Search for the cell housing the specified text and yield its (X, Y) center coordinate. 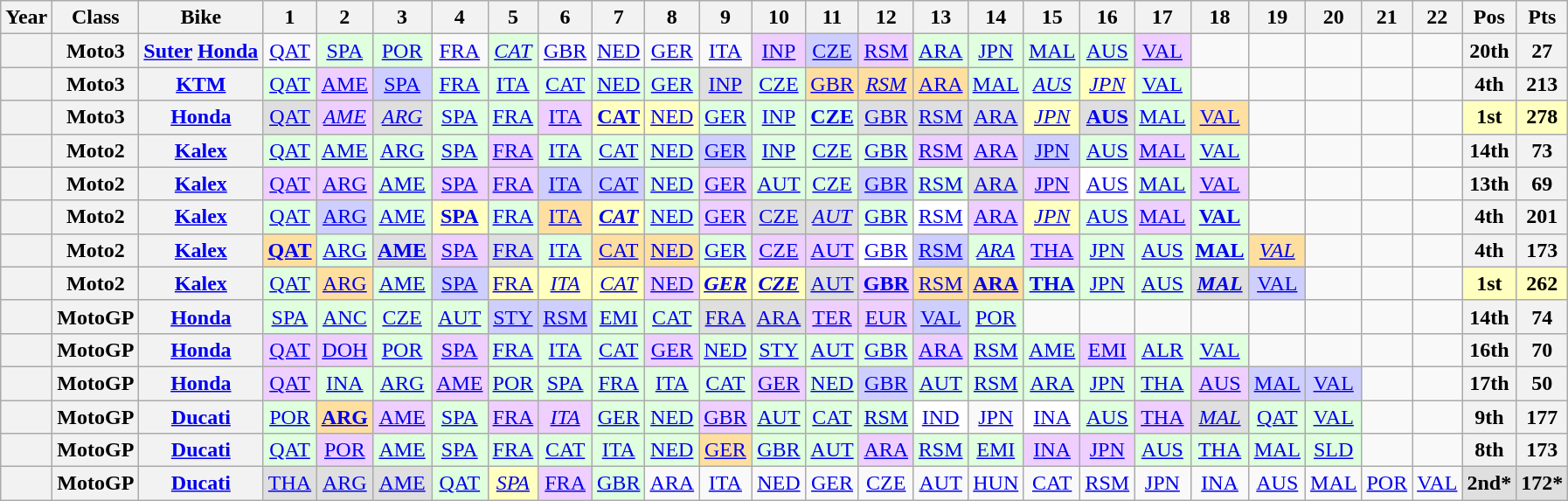
20th (1489, 51)
14 (996, 17)
8 (672, 17)
21 (1387, 17)
Pos (1489, 17)
262 (1542, 283)
16th (1489, 350)
ALR (1162, 350)
10 (779, 17)
HUN (996, 484)
18 (1220, 17)
EUR (886, 317)
SLD (1334, 450)
Bike (201, 17)
73 (1542, 150)
Year (26, 17)
DOH (344, 350)
13th (1489, 184)
27 (1542, 51)
9 (725, 17)
201 (1542, 217)
172* (1542, 484)
15 (1051, 17)
Suter Honda (201, 51)
3 (402, 17)
Pts (1542, 17)
50 (1542, 383)
177 (1542, 417)
1 (290, 17)
19 (1277, 17)
5 (513, 17)
8th (1489, 450)
17 (1162, 17)
4 (460, 17)
7 (619, 17)
17th (1489, 383)
278 (1542, 117)
16 (1107, 17)
9th (1489, 417)
ANC (344, 317)
22 (1437, 17)
IND (940, 417)
74 (1542, 317)
13 (940, 17)
213 (1542, 84)
12 (886, 17)
Class (96, 17)
6 (565, 17)
2nd* (1489, 484)
KTM (201, 84)
70 (1542, 350)
11 (832, 17)
2 (344, 17)
20 (1334, 17)
TER (832, 317)
69 (1542, 184)
